Detect which cell encompasses the target text, then output its [x, y] center coordinate. 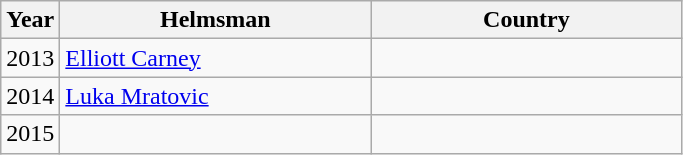
2015 [30, 134]
Helmsman [216, 20]
Country [526, 20]
Elliott Carney [216, 58]
Year [30, 20]
Luka Mratovic [216, 96]
2014 [30, 96]
2013 [30, 58]
